Return [X, Y] of the center of cell containing provided text 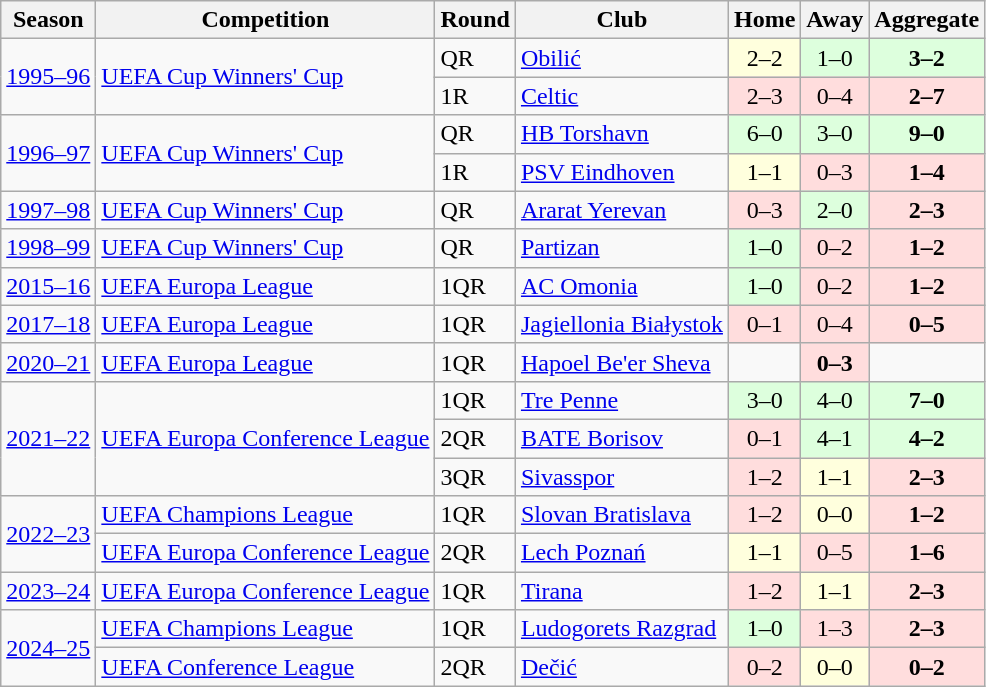
Slovan Bratislava [622, 515]
3QR [475, 477]
4–2 [927, 438]
6–0 [764, 134]
1–4 [927, 172]
Jagiellonia Białystok [622, 324]
UEFA Conference League [266, 667]
1–6 [927, 553]
1997–98 [48, 210]
1998–99 [48, 248]
2024–25 [48, 648]
1995–96 [48, 77]
2015–16 [48, 286]
Obilić [622, 58]
Round [475, 20]
Ludogorets Razgrad [622, 629]
2–7 [927, 96]
1996–97 [48, 153]
Dečić [622, 667]
2020–21 [48, 362]
Away [835, 20]
2022–23 [48, 534]
Celtic [622, 96]
7–0 [927, 400]
1–3 [835, 629]
Tirana [622, 591]
Home [764, 20]
Aggregate [927, 20]
HB Torshavn [622, 134]
Partizan [622, 248]
Ararat Yerevan [622, 210]
3–2 [927, 58]
Lech Poznań [622, 553]
Club [622, 20]
9–0 [927, 134]
Season [48, 20]
4–1 [835, 438]
2021–22 [48, 438]
4–0 [835, 400]
Hapoel Be'er Sheva [622, 362]
Competition [266, 20]
2–0 [835, 210]
Sivasspor [622, 477]
Tre Penne [622, 400]
2023–24 [48, 591]
PSV Eindhoven [622, 172]
2–2 [764, 58]
2017–18 [48, 324]
AC Omonia [622, 286]
BATE Borisov [622, 438]
